Identify which cell holds the provided text, then report its [X, Y] central coordinate. 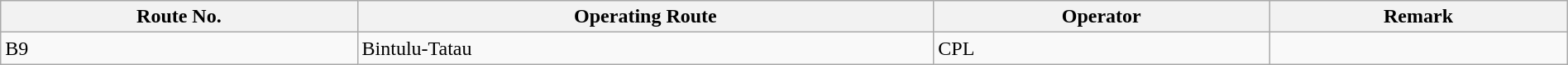
CPL [1102, 48]
Remark [1418, 17]
Route No. [179, 17]
Operator [1102, 17]
B9 [179, 48]
Bintulu-Tatau [645, 48]
Operating Route [645, 17]
